Provide the [x, y] coordinate of the cell's center where the given text is located.  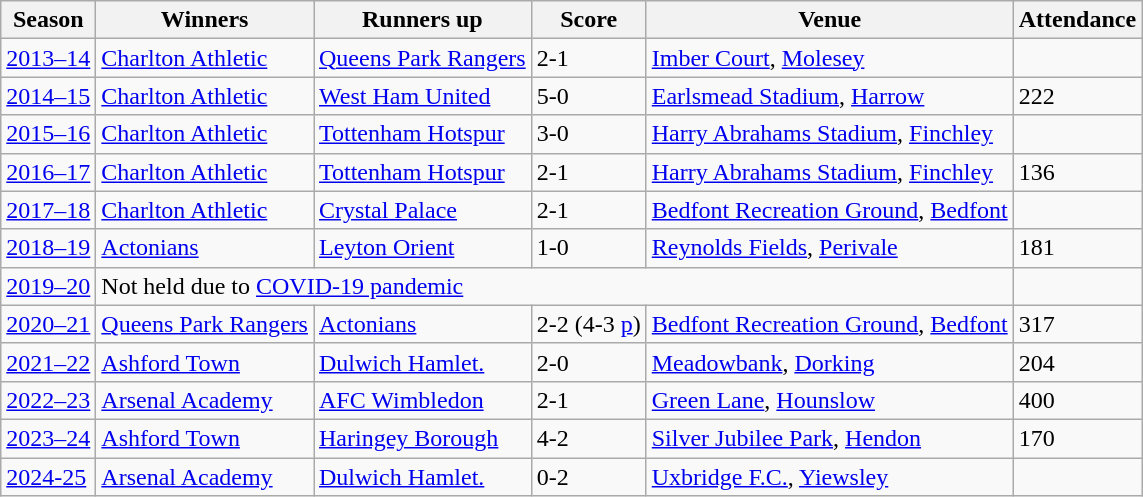
Earlsmead Stadium, Harrow [830, 96]
2021–22 [48, 362]
4-2 [588, 438]
2020–21 [48, 324]
Reynolds Fields, Perivale [830, 248]
Season [48, 20]
2-0 [588, 362]
317 [1077, 324]
181 [1077, 248]
Meadowbank, Dorking [830, 362]
Attendance [1077, 20]
170 [1077, 438]
Green Lane, Hounslow [830, 400]
Haringey Borough [423, 438]
2014–15 [48, 96]
2017–18 [48, 210]
2019–20 [48, 286]
Silver Jubilee Park, Hendon [830, 438]
Imber Court, Molesey [830, 58]
1-0 [588, 248]
2023–24 [48, 438]
AFC Wimbledon [423, 400]
Venue [830, 20]
2015–16 [48, 134]
136 [1077, 172]
2022–23 [48, 400]
5-0 [588, 96]
2-2 (4-3 p) [588, 324]
Crystal Palace [423, 210]
2016–17 [48, 172]
West Ham United [423, 96]
3-0 [588, 134]
2018–19 [48, 248]
2024-25 [48, 477]
Runners up [423, 20]
Leyton Orient [423, 248]
Winners [205, 20]
Not held due to COVID-19 pandemic [554, 286]
0-2 [588, 477]
222 [1077, 96]
400 [1077, 400]
2013–14 [48, 58]
Score [588, 20]
204 [1077, 362]
Uxbridge F.C., Yiewsley [830, 477]
